Output the (X, Y) coordinate of the center of the cell containing the given text.  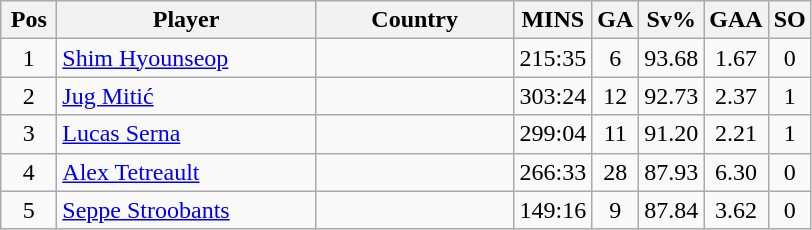
92.73 (672, 96)
2 (29, 96)
9 (616, 210)
SO (790, 20)
87.93 (672, 172)
6 (616, 58)
Player (186, 20)
Shim Hyounseop (186, 58)
2.37 (736, 96)
Jug Mitić (186, 96)
87.84 (672, 210)
MINS (553, 20)
12 (616, 96)
4 (29, 172)
303:24 (553, 96)
3 (29, 134)
2.21 (736, 134)
5 (29, 210)
266:33 (553, 172)
6.30 (736, 172)
Alex Tetreault (186, 172)
91.20 (672, 134)
299:04 (553, 134)
Lucas Serna (186, 134)
149:16 (553, 210)
Seppe Stroobants (186, 210)
3.62 (736, 210)
215:35 (553, 58)
GAA (736, 20)
GA (616, 20)
Pos (29, 20)
93.68 (672, 58)
Sv% (672, 20)
28 (616, 172)
Country (414, 20)
11 (616, 134)
1.67 (736, 58)
